For the text-containing cell, return its midpoint in (x, y) coordinate format. 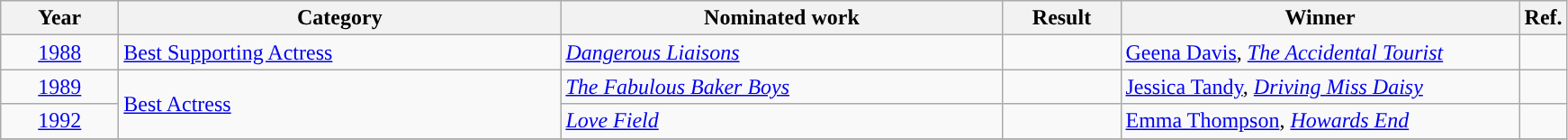
Year (59, 18)
Winner (1320, 18)
The Fabulous Baker Boys (781, 87)
Jessica Tandy, Driving Miss Daisy (1320, 87)
1989 (59, 87)
Nominated work (781, 18)
Dangerous Liaisons (781, 52)
Love Field (781, 121)
Emma Thompson, Howards End (1320, 121)
Category (340, 18)
Best Actress (340, 104)
1988 (59, 52)
Geena Davis, The Accidental Tourist (1320, 52)
1992 (59, 121)
Ref. (1543, 18)
Result (1062, 18)
Best Supporting Actress (340, 52)
